Return [x, y] of the center of cell containing provided text 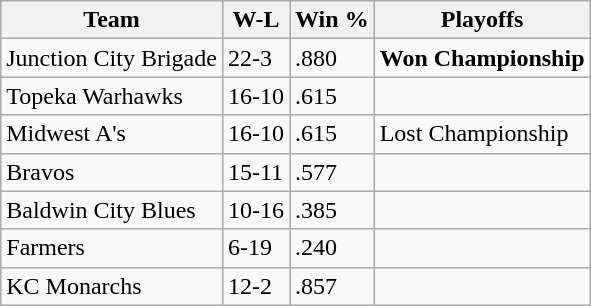
12-2 [256, 286]
Lost Championship [482, 134]
6-19 [256, 248]
Topeka Warhawks [112, 96]
.385 [332, 210]
Junction City Brigade [112, 58]
Win % [332, 20]
Midwest A's [112, 134]
.857 [332, 286]
.577 [332, 172]
Farmers [112, 248]
.880 [332, 58]
Won Championship [482, 58]
Team [112, 20]
KC Monarchs [112, 286]
Bravos [112, 172]
W-L [256, 20]
.240 [332, 248]
Playoffs [482, 20]
Baldwin City Blues [112, 210]
22-3 [256, 58]
15-11 [256, 172]
10-16 [256, 210]
